Capture the cell that displays the provided text and extract its (x, y) central coordinate. 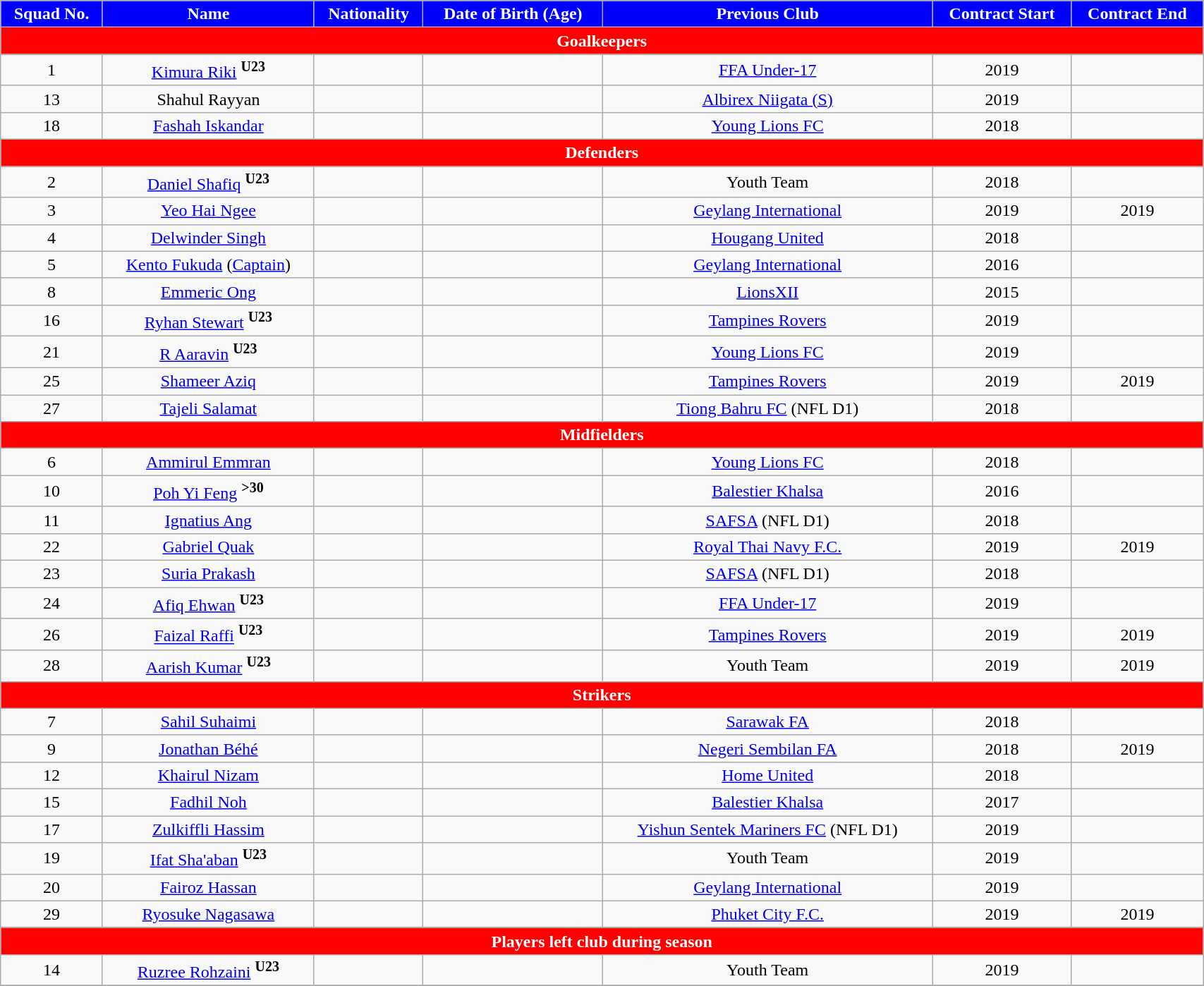
Kento Fukuda (Captain) (208, 264)
28 (52, 666)
Phuket City F.C. (767, 914)
Emmeric Ong (208, 291)
Kimura Riki U23 (208, 71)
Ryosuke Nagasawa (208, 914)
Fashah Iskandar (208, 126)
Hougang United (767, 238)
26 (52, 635)
22 (52, 547)
2017 (1002, 802)
Royal Thai Navy F.C. (767, 547)
Ifat Sha'aban U23 (208, 859)
Poh Yi Feng >30 (208, 491)
LionsXII (767, 291)
16 (52, 320)
Ammirul Emmran (208, 462)
Khairul Nizam (208, 775)
Ruzree Rohzaini U23 (208, 970)
Fairoz Hassan (208, 887)
Zulkiffli Hassim (208, 829)
Sahil Suhaimi (208, 722)
Midfielders (602, 435)
Date of Birth (Age) (513, 14)
10 (52, 491)
4 (52, 238)
Tiong Bahru FC (NFL D1) (767, 408)
19 (52, 859)
5 (52, 264)
2015 (1002, 291)
Ryhan Stewart U23 (208, 320)
Players left club during season (602, 941)
3 (52, 211)
Squad No. (52, 14)
9 (52, 748)
1 (52, 71)
Faizal Raffi U23 (208, 635)
Strikers (602, 695)
18 (52, 126)
20 (52, 887)
Yishun Sentek Mariners FC (NFL D1) (767, 829)
11 (52, 520)
Shameer Aziq (208, 382)
25 (52, 382)
6 (52, 462)
Delwinder Singh (208, 238)
Suria Prakash (208, 573)
Sarawak FA (767, 722)
Negeri Sembilan FA (767, 748)
Daniel Shafiq U23 (208, 182)
Defenders (602, 153)
Name (208, 14)
R Aaravin U23 (208, 353)
Previous Club (767, 14)
Yeo Hai Ngee (208, 211)
23 (52, 573)
15 (52, 802)
Ignatius Ang (208, 520)
24 (52, 604)
Nationality (368, 14)
Goalkeepers (602, 41)
8 (52, 291)
Contract End (1137, 14)
14 (52, 970)
Jonathan Béhé (208, 748)
Albirex Niigata (S) (767, 99)
7 (52, 722)
21 (52, 353)
13 (52, 99)
Fadhil Noh (208, 802)
17 (52, 829)
29 (52, 914)
Afiq Ehwan U23 (208, 604)
Contract Start (1002, 14)
12 (52, 775)
Home United (767, 775)
Shahul Rayyan (208, 99)
Tajeli Salamat (208, 408)
Gabriel Quak (208, 547)
Aarish Kumar U23 (208, 666)
27 (52, 408)
2 (52, 182)
